Output the (X, Y) coordinate of the center of the cell containing the given text.  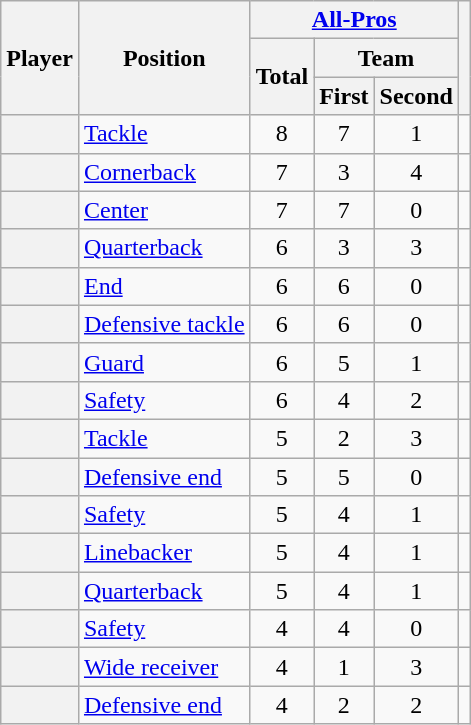
Player (40, 58)
Wide receiver (164, 667)
Cornerback (164, 172)
End (164, 286)
All-Pros (354, 20)
8 (282, 134)
Guard (164, 362)
Linebacker (164, 553)
Second (416, 96)
Position (164, 58)
First (344, 96)
Defensive tackle (164, 324)
Team (386, 58)
Total (282, 77)
Center (164, 210)
